For the text-containing cell, return its midpoint in (X, Y) coordinate format. 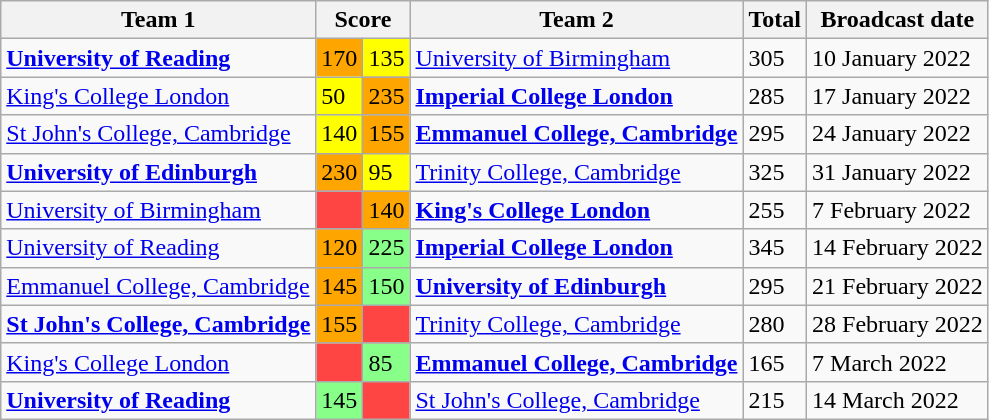
Score (363, 20)
31 January 2022 (898, 172)
280 (775, 324)
230 (340, 172)
14 March 2022 (898, 400)
7 February 2022 (898, 210)
325 (775, 172)
Total (775, 20)
120 (340, 248)
14 February 2022 (898, 248)
21 February 2022 (898, 286)
165 (775, 362)
28 February 2022 (898, 324)
305 (775, 58)
135 (386, 58)
255 (775, 210)
150 (386, 286)
170 (340, 58)
17 January 2022 (898, 96)
7 March 2022 (898, 362)
95 (386, 172)
225 (386, 248)
Team 2 (576, 20)
50 (340, 96)
Team 1 (158, 20)
24 January 2022 (898, 134)
345 (775, 248)
85 (386, 362)
215 (775, 400)
10 January 2022 (898, 58)
Broadcast date (898, 20)
235 (386, 96)
285 (775, 96)
